Identify which cell holds the provided text, then report its [X, Y] central coordinate. 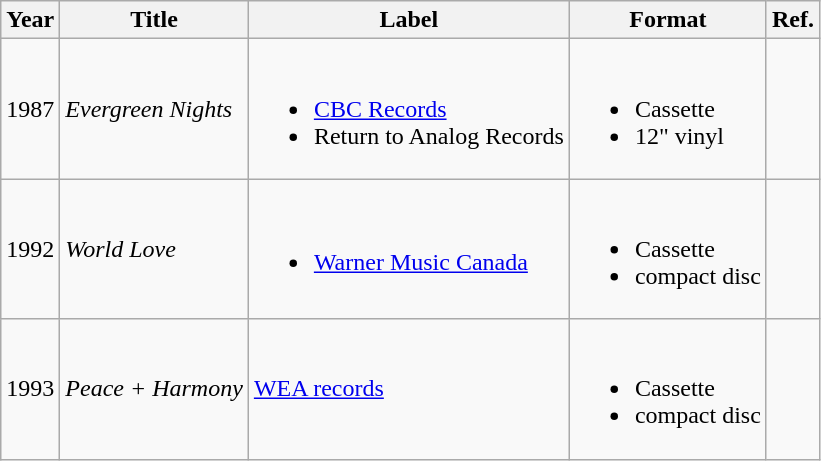
WEA records [408, 389]
Cassette12" vinyl [668, 109]
1993 [30, 389]
Format [668, 20]
World Love [154, 249]
Evergreen Nights [154, 109]
Year [30, 20]
Warner Music Canada [408, 249]
1987 [30, 109]
Ref. [792, 20]
Label [408, 20]
Title [154, 20]
CBC RecordsReturn to Analog Records [408, 109]
1992 [30, 249]
Peace + Harmony [154, 389]
